For the text-containing cell, return its midpoint in (x, y) coordinate format. 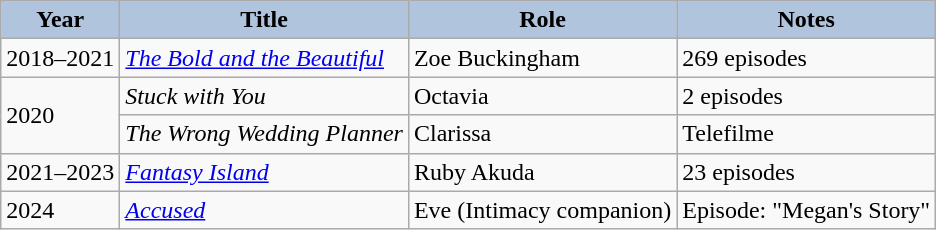
Telefilme (806, 134)
Ruby Akuda (542, 172)
Fantasy Island (264, 172)
The Bold and the Beautiful (264, 58)
The Wrong Wedding Planner (264, 134)
2 episodes (806, 96)
Clarissa (542, 134)
Accused (264, 210)
2024 (60, 210)
2020 (60, 115)
Zoe Buckingham (542, 58)
Year (60, 20)
269 episodes (806, 58)
Eve (Intimacy companion) (542, 210)
2018–2021 (60, 58)
Episode: "Megan's Story" (806, 210)
Stuck with You (264, 96)
23 episodes (806, 172)
Notes (806, 20)
Octavia (542, 96)
2021–2023 (60, 172)
Title (264, 20)
Role (542, 20)
